Identify which cell holds the provided text, then report its [x, y] central coordinate. 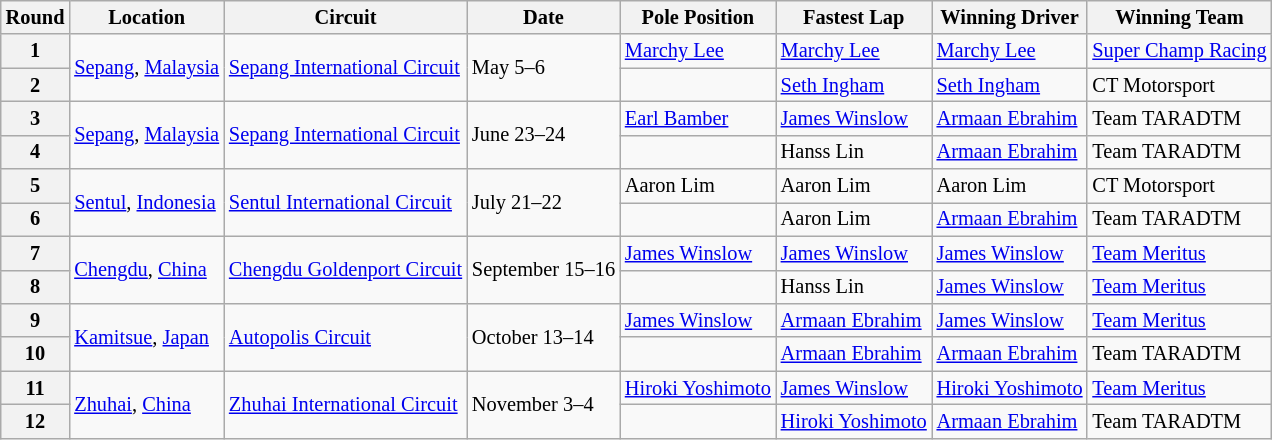
Chengdu, China [146, 270]
Fastest Lap [854, 17]
July 21–22 [544, 202]
1 [36, 51]
October 13–14 [544, 336]
Winning Team [1179, 17]
Circuit [346, 17]
Kamitsue, Japan [146, 336]
11 [36, 388]
Date [544, 17]
3 [36, 118]
Pole Position [698, 17]
Chengdu Goldenport Circuit [346, 270]
May 5–6 [544, 68]
June 23–24 [544, 134]
8 [36, 287]
Earl Bamber [698, 118]
2 [36, 85]
Round [36, 17]
Autopolis Circuit [346, 336]
9 [36, 320]
Super Champ Racing [1179, 51]
Sentul, Indonesia [146, 202]
Sentul International Circuit [346, 202]
10 [36, 354]
6 [36, 219]
Zhuhai International Circuit [346, 404]
Location [146, 17]
November 3–4 [544, 404]
7 [36, 253]
12 [36, 421]
5 [36, 186]
4 [36, 152]
Zhuhai, China [146, 404]
September 15–16 [544, 270]
Winning Driver [1010, 17]
